From the cell containing the given text, extract its center point as [x, y] coordinate. 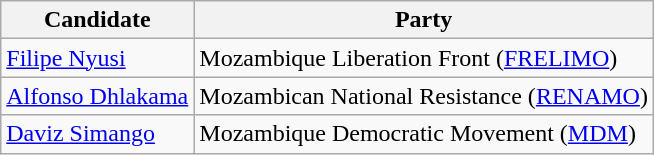
Daviz Simango [98, 134]
Filipe Nyusi [98, 58]
Alfonso Dhlakama [98, 96]
Mozambique Liberation Front (FRELIMO) [424, 58]
Mozambique Democratic Movement (MDM) [424, 134]
Candidate [98, 20]
Mozambican National Resistance (RENAMO) [424, 96]
Party [424, 20]
